Find where the given text appears and provide that cell's center as [x, y] coordinate. 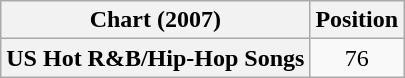
76 [357, 58]
Chart (2007) [156, 20]
US Hot R&B/Hip-Hop Songs [156, 58]
Position [357, 20]
